Locate the cell with the specified text and output its (x, y) center coordinate. 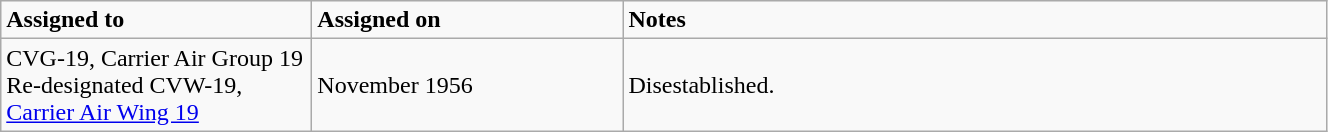
November 1956 (468, 85)
CVG-19, Carrier Air Group 19Re-designated CVW-19, Carrier Air Wing 19 (156, 85)
Assigned to (156, 20)
Disestablished. (975, 85)
Assigned on (468, 20)
Notes (975, 20)
